Locate the cell with the specified text and output its [x, y] center coordinate. 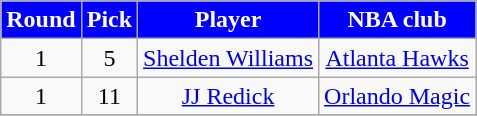
11 [109, 96]
Orlando Magic [398, 96]
JJ Redick [228, 96]
NBA club [398, 20]
Round [41, 20]
Player [228, 20]
Shelden Williams [228, 58]
5 [109, 58]
Pick [109, 20]
Atlanta Hawks [398, 58]
